Output the (x, y) coordinate of the center of the cell containing the given text.  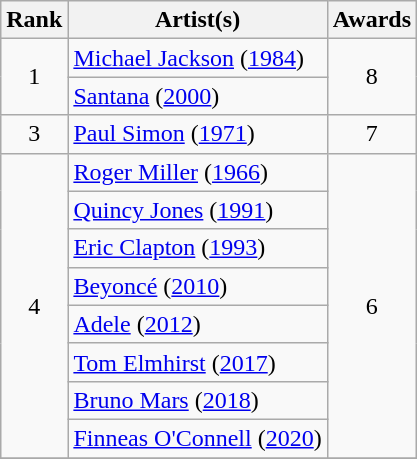
4 (34, 305)
Roger Miller (1966) (198, 172)
Michael Jackson (1984) (198, 58)
Awards (372, 20)
1 (34, 77)
6 (372, 305)
Eric Clapton (1993) (198, 248)
Beyoncé (2010) (198, 286)
Paul Simon (1971) (198, 134)
Artist(s) (198, 20)
Finneas O'Connell (2020) (198, 438)
7 (372, 134)
Quincy Jones (1991) (198, 210)
Adele (2012) (198, 324)
Bruno Mars (2018) (198, 400)
8 (372, 77)
Rank (34, 20)
Tom Elmhirst (2017) (198, 362)
3 (34, 134)
Santana (2000) (198, 96)
